Determine the (X, Y) coordinate at the center of the cell enclosing the given text.  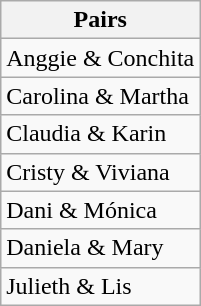
Daniela & Mary (100, 248)
Carolina & Martha (100, 96)
Julieth & Lis (100, 286)
Cristy & Viviana (100, 172)
Claudia & Karin (100, 134)
Anggie & Conchita (100, 58)
Pairs (100, 20)
Dani & Mónica (100, 210)
